Determine the (X, Y) coordinate at the center of the cell enclosing the given text.  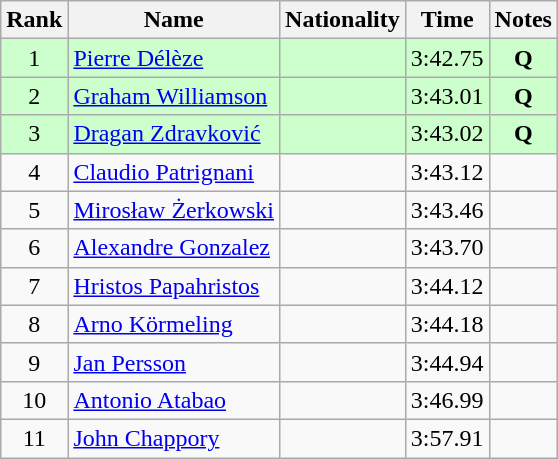
10 (34, 400)
John Chappory (174, 438)
3:57.91 (447, 438)
Nationality (343, 20)
Dragan Zdravković (174, 134)
2 (34, 96)
3:42.75 (447, 58)
5 (34, 210)
3:43.02 (447, 134)
11 (34, 438)
9 (34, 362)
1 (34, 58)
Rank (34, 20)
3:44.12 (447, 286)
4 (34, 172)
3:44.94 (447, 362)
Notes (523, 20)
3:44.18 (447, 324)
Name (174, 20)
Time (447, 20)
3:43.46 (447, 210)
Hristos Papahristos (174, 286)
7 (34, 286)
Pierre Délèze (174, 58)
Graham Williamson (174, 96)
6 (34, 248)
Mirosław Żerkowski (174, 210)
3:43.70 (447, 248)
3 (34, 134)
3:46.99 (447, 400)
Arno Körmeling (174, 324)
3:43.01 (447, 96)
Jan Persson (174, 362)
Claudio Patrignani (174, 172)
3:43.12 (447, 172)
8 (34, 324)
Alexandre Gonzalez (174, 248)
Antonio Atabao (174, 400)
